Search for the cell housing the specified text and yield its [X, Y] center coordinate. 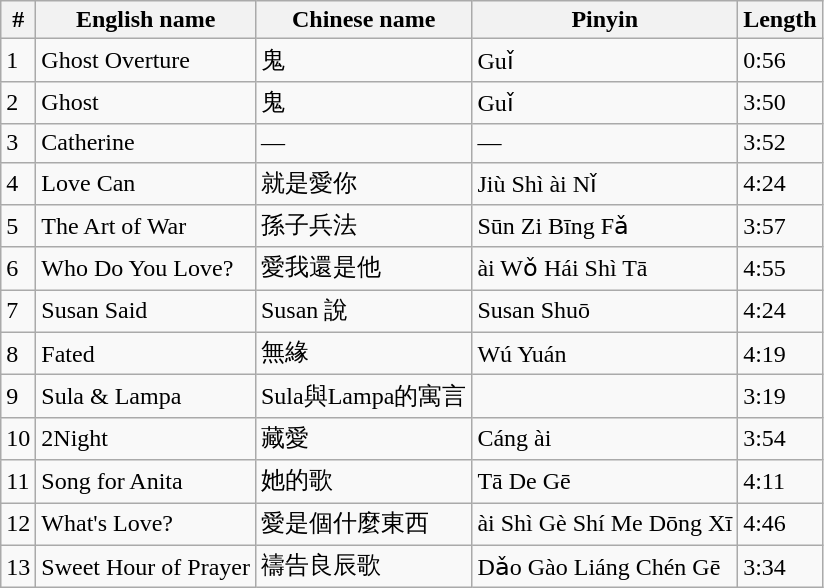
Sula與Lampa的寓言 [363, 396]
Sweet Hour of Prayer [146, 566]
Love Can [146, 184]
無緣 [363, 354]
4 [18, 184]
Jiù Shì ài Nǐ [605, 184]
2 [18, 102]
愛我還是他 [363, 268]
Sūn Zi Bīng Fǎ [605, 226]
Ghost [146, 102]
Who Do You Love? [146, 268]
ài Shì Gè Shí Me Dōng Xī [605, 524]
Susan Said [146, 312]
5 [18, 226]
Susan 說 [363, 312]
Tā De Gē [605, 482]
3:50 [780, 102]
6 [18, 268]
愛是個什麼東西 [363, 524]
English name [146, 20]
3:34 [780, 566]
4:11 [780, 482]
4:46 [780, 524]
Susan Shuō [605, 312]
Cáng ài [605, 438]
3:19 [780, 396]
10 [18, 438]
3 [18, 143]
Song for Anita [146, 482]
Pinyin [605, 20]
3:54 [780, 438]
禱告良辰歌 [363, 566]
孫子兵法 [363, 226]
3:57 [780, 226]
她的歌 [363, 482]
Catherine [146, 143]
# [18, 20]
4:55 [780, 268]
3:52 [780, 143]
12 [18, 524]
11 [18, 482]
藏愛 [363, 438]
Chinese name [363, 20]
2Night [146, 438]
Ghost Overture [146, 60]
4:19 [780, 354]
Dǎo Gào Liáng Chén Gē [605, 566]
9 [18, 396]
0:56 [780, 60]
1 [18, 60]
What's Love? [146, 524]
7 [18, 312]
就是愛你 [363, 184]
Wú Yuán [605, 354]
Fated [146, 354]
8 [18, 354]
Sula & Lampa [146, 396]
ài Wǒ Hái Shì Tā [605, 268]
13 [18, 566]
The Art of War [146, 226]
Length [780, 20]
